Detect which cell encompasses the target text, then output its [x, y] center coordinate. 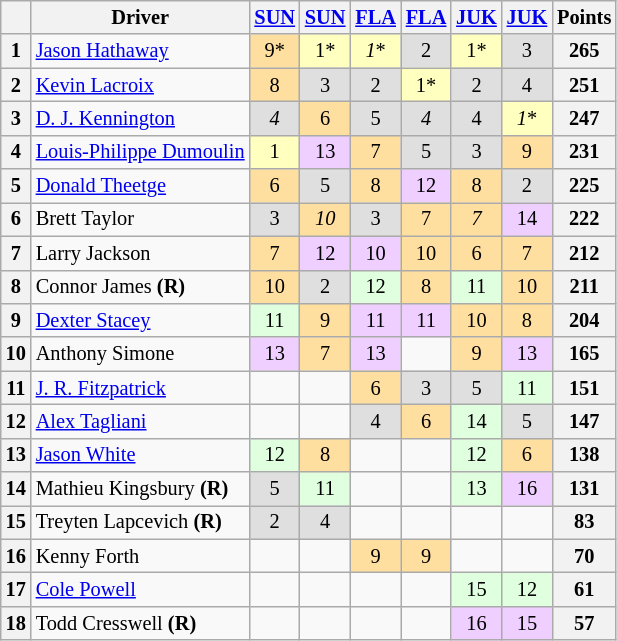
D. J. Kennington [140, 118]
57 [584, 623]
247 [584, 118]
Kenny Forth [140, 556]
17 [16, 589]
147 [584, 421]
251 [584, 85]
Kevin Lacroix [140, 85]
212 [584, 253]
J. R. Fitzpatrick [140, 388]
Anthony Simone [140, 354]
61 [584, 589]
9* [274, 51]
222 [584, 219]
231 [584, 152]
Todd Cresswell (R) [140, 623]
Larry Jackson [140, 253]
Cole Powell [140, 589]
Treyten Lapcevich (R) [140, 522]
165 [584, 354]
204 [584, 320]
Jason White [140, 455]
Brett Taylor [140, 219]
Mathieu Kingsbury (R) [140, 489]
Connor James (R) [140, 287]
18 [16, 623]
70 [584, 556]
Louis-Philippe Dumoulin [140, 152]
83 [584, 522]
Jason Hathaway [140, 51]
Points [584, 17]
225 [584, 186]
138 [584, 455]
Alex Tagliani [140, 421]
131 [584, 489]
151 [584, 388]
265 [584, 51]
Driver [140, 17]
Dexter Stacey [140, 320]
Donald Theetge [140, 186]
211 [584, 287]
